Search for the cell housing the specified text and yield its (X, Y) center coordinate. 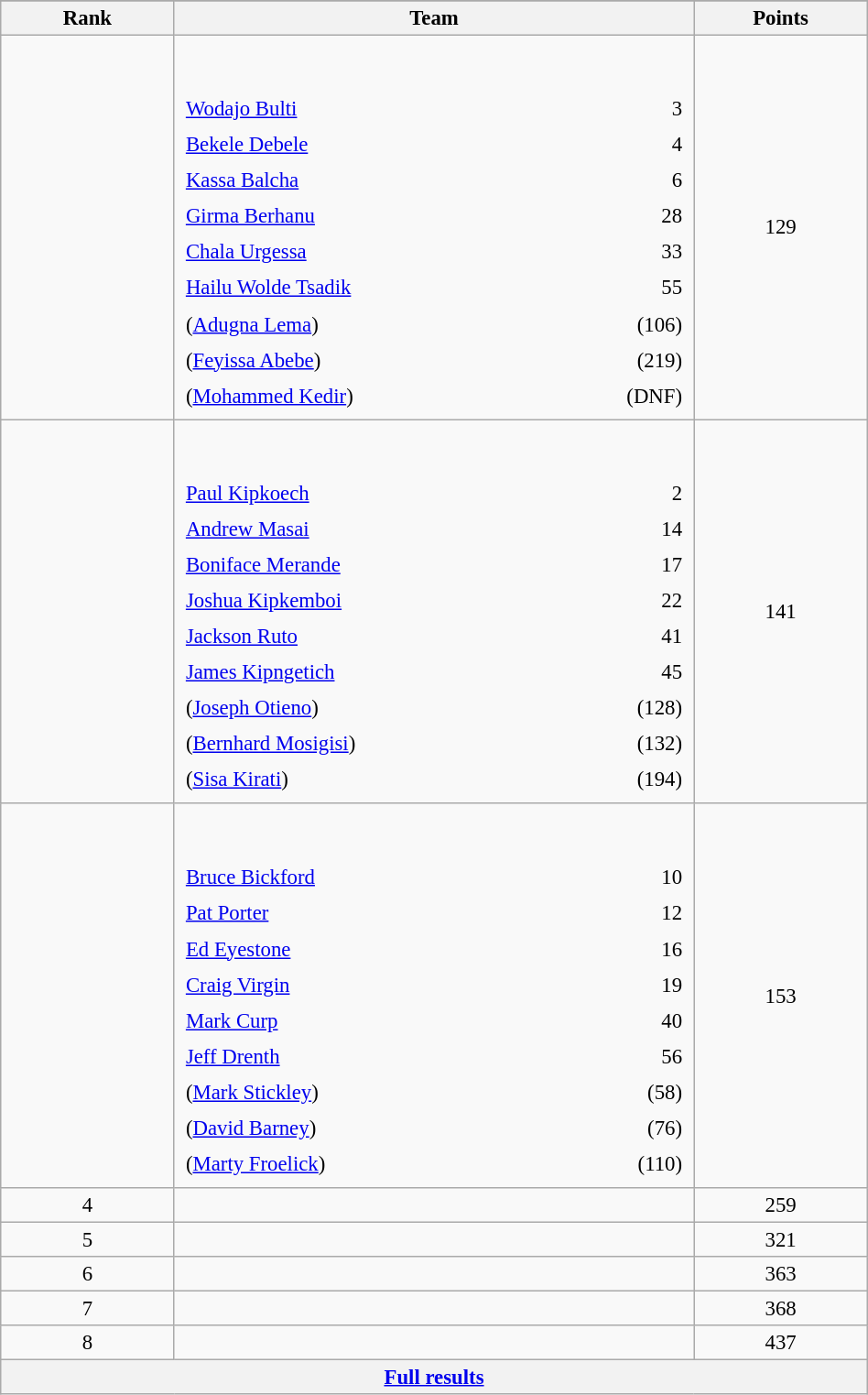
16 (621, 949)
(219) (619, 359)
(76) (621, 1128)
(Mohammed Kedir) (365, 396)
10 (621, 877)
141 (780, 612)
Wodajo Bulti (365, 109)
5 (88, 1239)
(Sisa Kirati) (374, 779)
17 (628, 564)
(Feyissa Abebe) (365, 359)
(132) (628, 744)
Bruce Bickford (366, 877)
Jeff Drenth (366, 1056)
45 (628, 672)
(DNF) (619, 396)
Girma Berhanu (365, 216)
19 (621, 985)
Kassa Balcha (365, 180)
368 (780, 1309)
41 (628, 637)
Craig Virgin (366, 985)
22 (628, 601)
(58) (621, 1092)
(David Barney) (366, 1128)
Boniface Merande (374, 564)
Andrew Masai (374, 529)
Hailu Wolde Tsadik (365, 288)
33 (619, 252)
55 (619, 288)
(110) (621, 1163)
259 (780, 1205)
Team (434, 18)
(Mark Stickley) (366, 1092)
(Adugna Lema) (365, 323)
153 (780, 995)
Chala Urgessa (365, 252)
(Joseph Otieno) (374, 708)
8 (88, 1343)
129 (780, 227)
(106) (619, 323)
Paul Kipkoech (374, 493)
Jackson Ruto (374, 637)
2 (628, 493)
12 (621, 913)
56 (621, 1056)
321 (780, 1239)
40 (621, 1020)
Rank (88, 18)
28 (619, 216)
Mark Curp (366, 1020)
3 (619, 109)
14 (628, 529)
Bekele Debele (365, 145)
363 (780, 1274)
(128) (628, 708)
437 (780, 1343)
James Kipngetich (374, 672)
Points (780, 18)
(Bernhard Mosigisi) (374, 744)
(194) (628, 779)
7 (88, 1309)
Ed Eyestone (366, 949)
(Marty Froelick) (366, 1163)
Full results (434, 1378)
Joshua Kipkemboi (374, 601)
Pat Porter (366, 913)
